Extract the [X, Y] coordinate from the center of the cell holding the provided text.  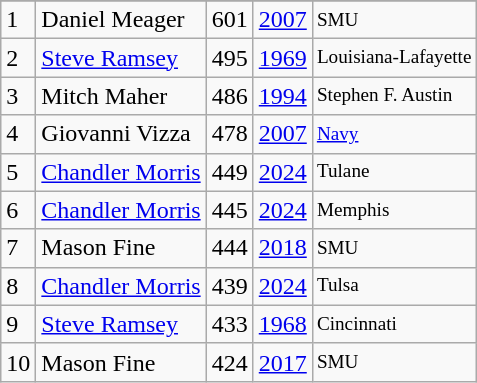
486 [230, 96]
Daniel Meager [121, 20]
Navy [394, 134]
433 [230, 324]
495 [230, 58]
1968 [282, 324]
7 [18, 248]
1994 [282, 96]
449 [230, 172]
445 [230, 210]
5 [18, 172]
Mitch Maher [121, 96]
2018 [282, 248]
Louisiana-Lafayette [394, 58]
601 [230, 20]
1 [18, 20]
Stephen F. Austin [394, 96]
Tulane [394, 172]
424 [230, 362]
8 [18, 286]
444 [230, 248]
Giovanni Vizza [121, 134]
478 [230, 134]
Tulsa [394, 286]
3 [18, 96]
4 [18, 134]
10 [18, 362]
Cincinnati [394, 324]
1969 [282, 58]
6 [18, 210]
2 [18, 58]
9 [18, 324]
439 [230, 286]
Memphis [394, 210]
2017 [282, 362]
